Output the [X, Y] coordinate of the center of the cell containing the given text.  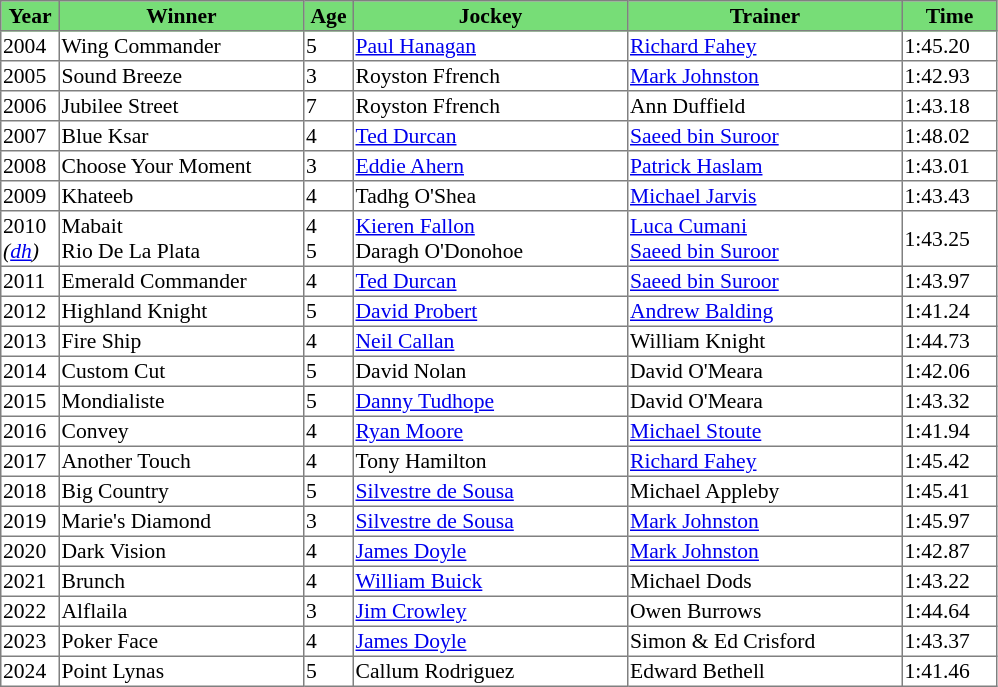
Owen Burrows [765, 611]
2012 [30, 311]
MabaitRio De La Plata [181, 239]
Jockey [490, 16]
Tadhg O'Shea [490, 196]
45 [329, 239]
1:43.97 [949, 281]
1:43.22 [949, 581]
Another Touch [181, 461]
Michael Dods [765, 581]
Emerald Commander [181, 281]
Winner [181, 16]
2013 [30, 341]
2022 [30, 611]
Kieren FallonDaragh O'Donohoe [490, 239]
1:44.73 [949, 341]
Callum Rodriguez [490, 671]
Alflaila [181, 611]
Trainer [765, 16]
Blue Ksar [181, 136]
David Nolan [490, 371]
2016 [30, 431]
Tony Hamilton [490, 461]
1:43.32 [949, 401]
1:45.42 [949, 461]
1:41.24 [949, 311]
Paul Hanagan [490, 46]
2006 [30, 106]
1:45.20 [949, 46]
2004 [30, 46]
Brunch [181, 581]
1:43.43 [949, 196]
Andrew Balding [765, 311]
2010(dh) [30, 239]
Wing Commander [181, 46]
2021 [30, 581]
1:41.46 [949, 671]
2024 [30, 671]
Patrick Haslam [765, 166]
1:41.94 [949, 431]
Custom Cut [181, 371]
Ryan Moore [490, 431]
Khateeb [181, 196]
Michael Jarvis [765, 196]
2007 [30, 136]
2020 [30, 551]
2019 [30, 521]
Simon & Ed Crisford [765, 641]
1:43.37 [949, 641]
Neil Callan [490, 341]
2018 [30, 491]
Michael Stoute [765, 431]
Jim Crowley [490, 611]
2005 [30, 76]
2023 [30, 641]
2017 [30, 461]
1:42.93 [949, 76]
2015 [30, 401]
1:48.02 [949, 136]
Jubilee Street [181, 106]
Poker Face [181, 641]
1:45.97 [949, 521]
Danny Tudhope [490, 401]
1:43.18 [949, 106]
Eddie Ahern [490, 166]
1:43.25 [949, 239]
Ann Duffield [765, 106]
2014 [30, 371]
Sound Breeze [181, 76]
William Buick [490, 581]
Marie's Diamond [181, 521]
William Knight [765, 341]
Point Lynas [181, 671]
2009 [30, 196]
Year [30, 16]
2011 [30, 281]
Luca CumaniSaeed bin Suroor [765, 239]
Dark Vision [181, 551]
Big Country [181, 491]
1:42.06 [949, 371]
Choose Your Moment [181, 166]
Edward Bethell [765, 671]
Highland Knight [181, 311]
2008 [30, 166]
1:42.87 [949, 551]
Convey [181, 431]
Age [329, 16]
Mondialiste [181, 401]
1:45.41 [949, 491]
Time [949, 16]
Michael Appleby [765, 491]
7 [329, 106]
1:43.01 [949, 166]
1:44.64 [949, 611]
David Probert [490, 311]
Fire Ship [181, 341]
